Determine the (x, y) coordinate at the center of the cell enclosing the given text.  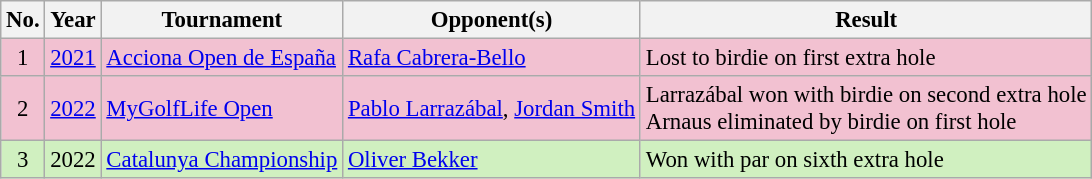
No. (23, 20)
Rafa Cabrera-Bello (492, 58)
2 (23, 108)
Oliver Bekker (492, 160)
Opponent(s) (492, 20)
Catalunya Championship (222, 160)
Acciona Open de España (222, 58)
2021 (73, 58)
Lost to birdie on first extra hole (866, 58)
Larrazábal won with birdie on second extra holeArnaus eliminated by birdie on first hole (866, 108)
Won with par on sixth extra hole (866, 160)
Result (866, 20)
Year (73, 20)
3 (23, 160)
Tournament (222, 20)
1 (23, 58)
Pablo Larrazábal, Jordan Smith (492, 108)
MyGolfLife Open (222, 108)
